Detect which cell encompasses the target text, then output its [X, Y] center coordinate. 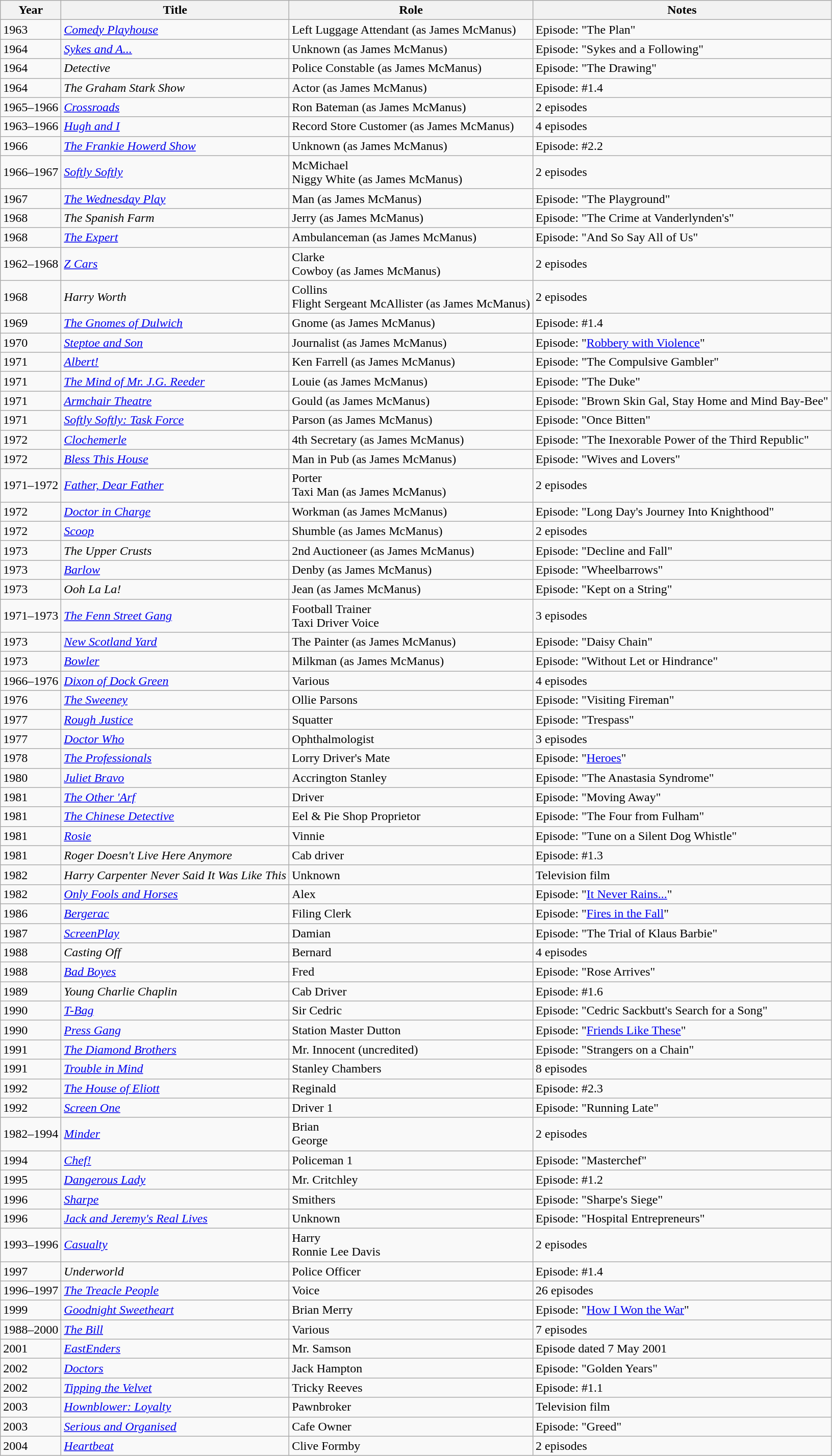
Episode: "Without Let or Hindrance" [683, 661]
1970 [31, 343]
1963 [31, 30]
Clive Formby [411, 1446]
Ambulanceman (as James McManus) [411, 237]
Sir Cedric [411, 1011]
Role [411, 10]
Football TrainerTaxi Driver Voice [411, 615]
Accrington Stanley [411, 778]
Episode: "Sharpe's Siege" [683, 1199]
Episode: "Daisy Chain" [683, 642]
Gnome (as James McManus) [411, 323]
Doctor in Charge [175, 512]
Doctor Who [175, 739]
The Spanish Farm [175, 218]
1989 [31, 991]
Ophthalmologist [411, 739]
Casting Off [175, 953]
T-Bag [175, 1011]
The Gnomes of Dulwich [175, 323]
Episode: "Hospital Entrepreneurs" [683, 1218]
Record Store Customer (as James McManus) [411, 126]
Trouble in Mind [175, 1069]
The Painter (as James McManus) [411, 642]
Chef! [175, 1160]
Z Cars [175, 263]
Voice [411, 1291]
Casualty [175, 1244]
Episode: "Running Late" [683, 1108]
Episode: "Cedric Sackbutt's Search for a Song" [683, 1011]
CollinsFlight Sergeant McAllister (as James McManus) [411, 297]
Episode: "The Four from Fulham" [683, 816]
Scoop [175, 531]
1966–1967 [31, 172]
Harry Carpenter Never Said It Was Like This [175, 875]
EastEnders [175, 1349]
Alex [411, 894]
Episode: "Visiting Fireman" [683, 700]
Episode: "Sykes and a Following" [683, 49]
1967 [31, 198]
Episode: "Long Day's Journey Into Knighthood" [683, 512]
Tipping the Velvet [175, 1388]
Episode: "The Duke" [683, 381]
Bergerac [175, 913]
Underworld [175, 1271]
8 episodes [683, 1069]
Episode: "Wheelbarrows" [683, 570]
Serious and Organised [175, 1426]
Episode: "The Crime at Vanderlynden's" [683, 218]
Notes [683, 10]
Jean (as James McManus) [411, 589]
The Wednesday Play [175, 198]
Louie (as James McManus) [411, 381]
The Professionals [175, 758]
Comedy Playhouse [175, 30]
Workman (as James McManus) [411, 512]
Gould (as James McManus) [411, 401]
Episode: "The Anastasia Syndrome" [683, 778]
The Upper Crusts [175, 550]
Softly Softly: Task Force [175, 420]
Screen One [175, 1108]
ClarkeCowboy (as James McManus) [411, 263]
Jack Hampton [411, 1368]
Minder [175, 1134]
1966–1976 [31, 681]
Bernard [411, 953]
Milkman (as James McManus) [411, 661]
4th Secretary (as James McManus) [411, 440]
1982–1994 [31, 1134]
1995 [31, 1180]
Reginald [411, 1088]
1997 [31, 1271]
The Diamond Brothers [175, 1050]
1963–1966 [31, 126]
Hownblower: Loyalty [175, 1407]
Crossroads [175, 107]
Dangerous Lady [175, 1180]
Vinnie [411, 836]
The Mind of Mr. J.G. Reeder [175, 381]
The Chinese Detective [175, 816]
Title [175, 10]
Actor (as James McManus) [411, 88]
Detective [175, 68]
1962–1968 [31, 263]
Roger Doesn't Live Here Anymore [175, 855]
Fred [411, 972]
Episode: "The Inexorable Power of the Third Republic" [683, 440]
Eel & Pie Shop Proprietor [411, 816]
Episode: "It Never Rains..." [683, 894]
Mr. Samson [411, 1349]
Heartbeat [175, 1446]
Police Officer [411, 1271]
Brian Merry [411, 1310]
1971–1973 [31, 615]
Episode dated 7 May 2001 [683, 1349]
Young Charlie Chaplin [175, 991]
Squatter [411, 720]
1988–2000 [31, 1330]
2001 [31, 1349]
1999 [31, 1310]
1986 [31, 913]
Episode: "Trespass" [683, 720]
Hugh and I [175, 126]
Goodnight Sweetheart [175, 1310]
Episode: "Moving Away" [683, 797]
Filing Clerk [411, 913]
1980 [31, 778]
Steptoe and Son [175, 343]
Doctors [175, 1368]
Episode: #1.1 [683, 1388]
Episode: "The Drawing" [683, 68]
Juliet Bravo [175, 778]
Sharpe [175, 1199]
Father, Dear Father [175, 486]
1996–1997 [31, 1291]
Episode: "And So Say All of Us" [683, 237]
1978 [31, 758]
1993–1996 [31, 1244]
Episode: "Decline and Fall" [683, 550]
1987 [31, 933]
The Expert [175, 237]
Episode: "The Playground" [683, 198]
Policeman 1 [411, 1160]
Episode: "Fires in the Fall" [683, 913]
Episode: "Greed" [683, 1426]
Episode: "Friends Like These" [683, 1030]
Denby (as James McManus) [411, 570]
BrianGeorge [411, 1134]
Ooh La La! [175, 589]
26 episodes [683, 1291]
Shumble (as James McManus) [411, 531]
Bless This House [175, 459]
Episode: "The Compulsive Gambler" [683, 362]
Driver 1 [411, 1108]
Journalist (as James McManus) [411, 343]
Episode: "Golden Years" [683, 1368]
Rosie [175, 836]
Episode: "Brown Skin Gal, Stay Home and Mind Bay-Bee" [683, 401]
New Scotland Yard [175, 642]
Press Gang [175, 1030]
Episode: "The Plan" [683, 30]
Cafe Owner [411, 1426]
1969 [31, 323]
Cab driver [411, 855]
Police Constable (as James McManus) [411, 68]
Lorry Driver's Mate [411, 758]
Episode: "Heroes" [683, 758]
Only Fools and Horses [175, 894]
Episode: "Robbery with Violence" [683, 343]
Ollie Parsons [411, 700]
Episode: "The Trial of Klaus Barbie" [683, 933]
Harry Worth [175, 297]
Episode: "Masterchef" [683, 1160]
Dixon of Dock Green [175, 681]
HarryRonnie Lee Davis [411, 1244]
Episode: "How I Won the War" [683, 1310]
Mr. Innocent (uncredited) [411, 1050]
Ken Farrell (as James McManus) [411, 362]
The Fenn Street Gang [175, 615]
Barlow [175, 570]
Episode: "Strangers on a Chain" [683, 1050]
1976 [31, 700]
Episode: "Wives and Lovers" [683, 459]
Episode: "Once Bitten" [683, 420]
Jerry (as James McManus) [411, 218]
Clochemerle [175, 440]
The Sweeney [175, 700]
Armchair Theatre [175, 401]
Left Luggage Attendant (as James McManus) [411, 30]
1965–1966 [31, 107]
Episode: "Rose Arrives" [683, 972]
Jack and Jeremy's Real Lives [175, 1218]
Episode: #1.2 [683, 1180]
The Frankie Howerd Show [175, 146]
ScreenPlay [175, 933]
Pawnbroker [411, 1407]
1966 [31, 146]
McMichaelNiggy White (as James McManus) [411, 172]
Sykes and A... [175, 49]
Albert! [175, 362]
PorterTaxi Man (as James McManus) [411, 486]
Man in Pub (as James McManus) [411, 459]
The Treacle People [175, 1291]
Year [31, 10]
Episode: #2.2 [683, 146]
The Bill [175, 1330]
Episode: "Kept on a String" [683, 589]
Bowler [175, 661]
The House of Eliott [175, 1088]
1971–1972 [31, 486]
Cab Driver [411, 991]
Parson (as James McManus) [411, 420]
The Other 'Arf [175, 797]
Smithers [411, 1199]
1994 [31, 1160]
Station Master Dutton [411, 1030]
Tricky Reeves [411, 1388]
Rough Justice [175, 720]
Episode: "Tune on a Silent Dog Whistle" [683, 836]
2nd Auctioneer (as James McManus) [411, 550]
Stanley Chambers [411, 1069]
Driver [411, 797]
Bad Boyes [175, 972]
Episode: #1.6 [683, 991]
Man (as James McManus) [411, 198]
Episode: #1.3 [683, 855]
2004 [31, 1446]
7 episodes [683, 1330]
Softly Softly [175, 172]
The Graham Stark Show [175, 88]
Mr. Critchley [411, 1180]
Episode: #2.3 [683, 1088]
Ron Bateman (as James McManus) [411, 107]
Damian [411, 933]
